Capture the cell that displays the provided text and extract its (X, Y) central coordinate. 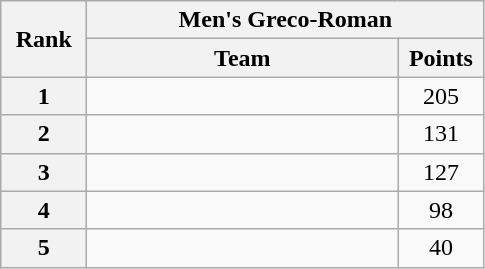
1 (44, 96)
Men's Greco-Roman (286, 20)
2 (44, 134)
131 (441, 134)
127 (441, 172)
40 (441, 248)
98 (441, 210)
3 (44, 172)
Team (242, 58)
4 (44, 210)
Rank (44, 39)
5 (44, 248)
Points (441, 58)
205 (441, 96)
